Capture the cell that displays the provided text and extract its (X, Y) central coordinate. 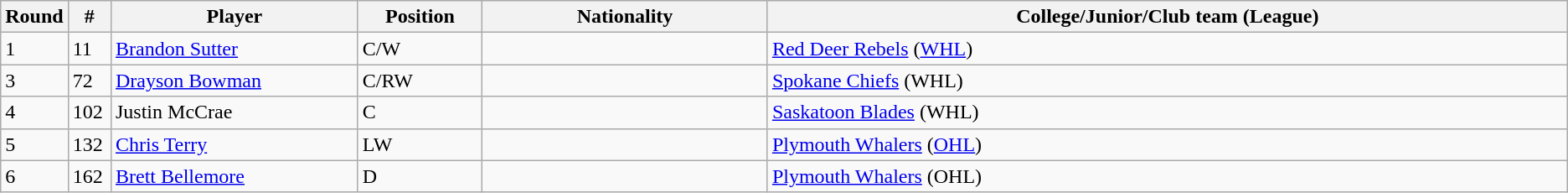
5 (34, 144)
72 (89, 81)
Position (420, 17)
1 (34, 49)
Saskatoon Blades (WHL) (1168, 112)
Nationality (625, 17)
C/RW (420, 81)
102 (89, 112)
Spokane Chiefs (WHL) (1168, 81)
C/W (420, 49)
LW (420, 144)
D (420, 176)
# (89, 17)
Justin McCrae (235, 112)
Red Deer Rebels (WHL) (1168, 49)
132 (89, 144)
Player (235, 17)
C (420, 112)
4 (34, 112)
162 (89, 176)
11 (89, 49)
Chris Terry (235, 144)
Round (34, 17)
Brandon Sutter (235, 49)
6 (34, 176)
Brett Bellemore (235, 176)
Drayson Bowman (235, 81)
College/Junior/Club team (League) (1168, 17)
3 (34, 81)
